Search for the cell housing the specified text and yield its [x, y] center coordinate. 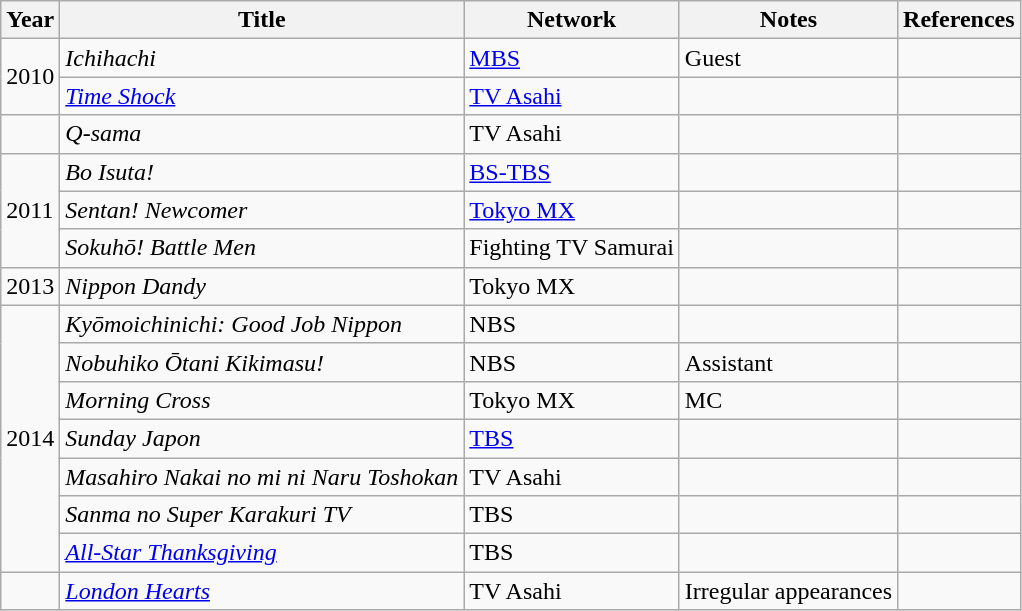
Irregular appearances [788, 591]
Masahiro Nakai no mi ni Naru Toshokan [262, 477]
Sunday Japon [262, 438]
BS-TBS [572, 172]
MC [788, 400]
Sentan! Newcomer [262, 210]
Title [262, 20]
All-Star Thanksgiving [262, 553]
Morning Cross [262, 400]
London Hearts [262, 591]
Year [30, 20]
Kyōmoichinichi: Good Job Nippon [262, 324]
Guest [788, 58]
Q-sama [262, 134]
2010 [30, 77]
Sokuhō! Battle Men [262, 248]
Time Shock [262, 96]
Notes [788, 20]
Nippon Dandy [262, 286]
Fighting TV Samurai [572, 248]
2011 [30, 210]
Network [572, 20]
Nobuhiko Ōtani Kikimasu! [262, 362]
Sanma no Super Karakuri TV [262, 515]
2014 [30, 438]
Bo Isuta! [262, 172]
2013 [30, 286]
Ichihachi [262, 58]
Assistant [788, 362]
MBS [572, 58]
References [960, 20]
